Find where the given text appears and provide that cell's center as (X, Y) coordinate. 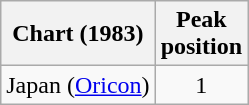
Japan (Oricon) (78, 85)
Chart (1983) (78, 34)
Peakposition (201, 34)
1 (201, 85)
